For the text-containing cell, return its midpoint in (X, Y) coordinate format. 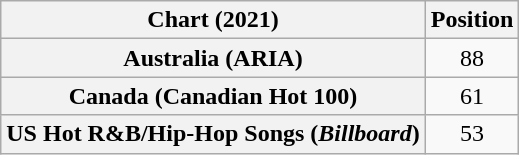
US Hot R&B/Hip-Hop Songs (Billboard) (213, 134)
Position (472, 20)
Chart (2021) (213, 20)
Australia (ARIA) (213, 58)
Canada (Canadian Hot 100) (213, 96)
53 (472, 134)
88 (472, 58)
61 (472, 96)
